Pinpoint the cell where the given text exists, returning its [x, y] midpoint coordinate. 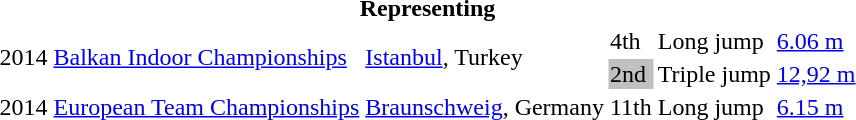
Istanbul, Turkey [485, 58]
2nd [630, 74]
Triple jump [714, 74]
Balkan Indoor Championships [206, 58]
Long jump [714, 41]
4th [630, 41]
